For the text-containing cell, return its midpoint in (x, y) coordinate format. 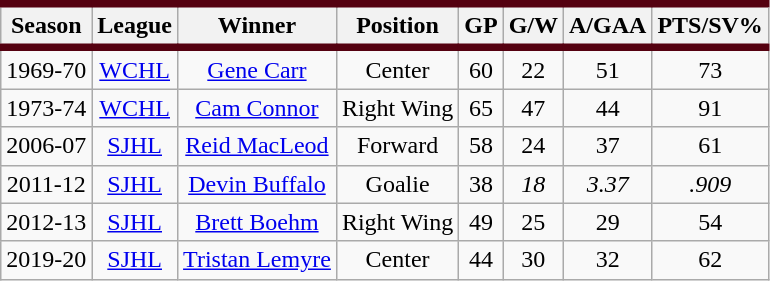
Cam Connor (258, 108)
54 (710, 222)
1973-74 (46, 108)
Position (397, 26)
22 (533, 68)
Brett Boehm (258, 222)
60 (481, 68)
61 (710, 146)
65 (481, 108)
91 (710, 108)
.909 (710, 184)
GP (481, 26)
2019-20 (46, 260)
3.37 (608, 184)
Season (46, 26)
73 (710, 68)
Reid MacLeod (258, 146)
Goalie (397, 184)
Tristan Lemyre (258, 260)
2012-13 (46, 222)
62 (710, 260)
51 (608, 68)
30 (533, 260)
Winner (258, 26)
58 (481, 146)
38 (481, 184)
49 (481, 222)
G/W (533, 26)
24 (533, 146)
Forward (397, 146)
32 (608, 260)
25 (533, 222)
29 (608, 222)
37 (608, 146)
Gene Carr (258, 68)
2011-12 (46, 184)
Devin Buffalo (258, 184)
1969-70 (46, 68)
League (135, 26)
47 (533, 108)
18 (533, 184)
PTS/SV% (710, 26)
2006-07 (46, 146)
A/GAA (608, 26)
